Return [x, y] of the center of cell containing provided text 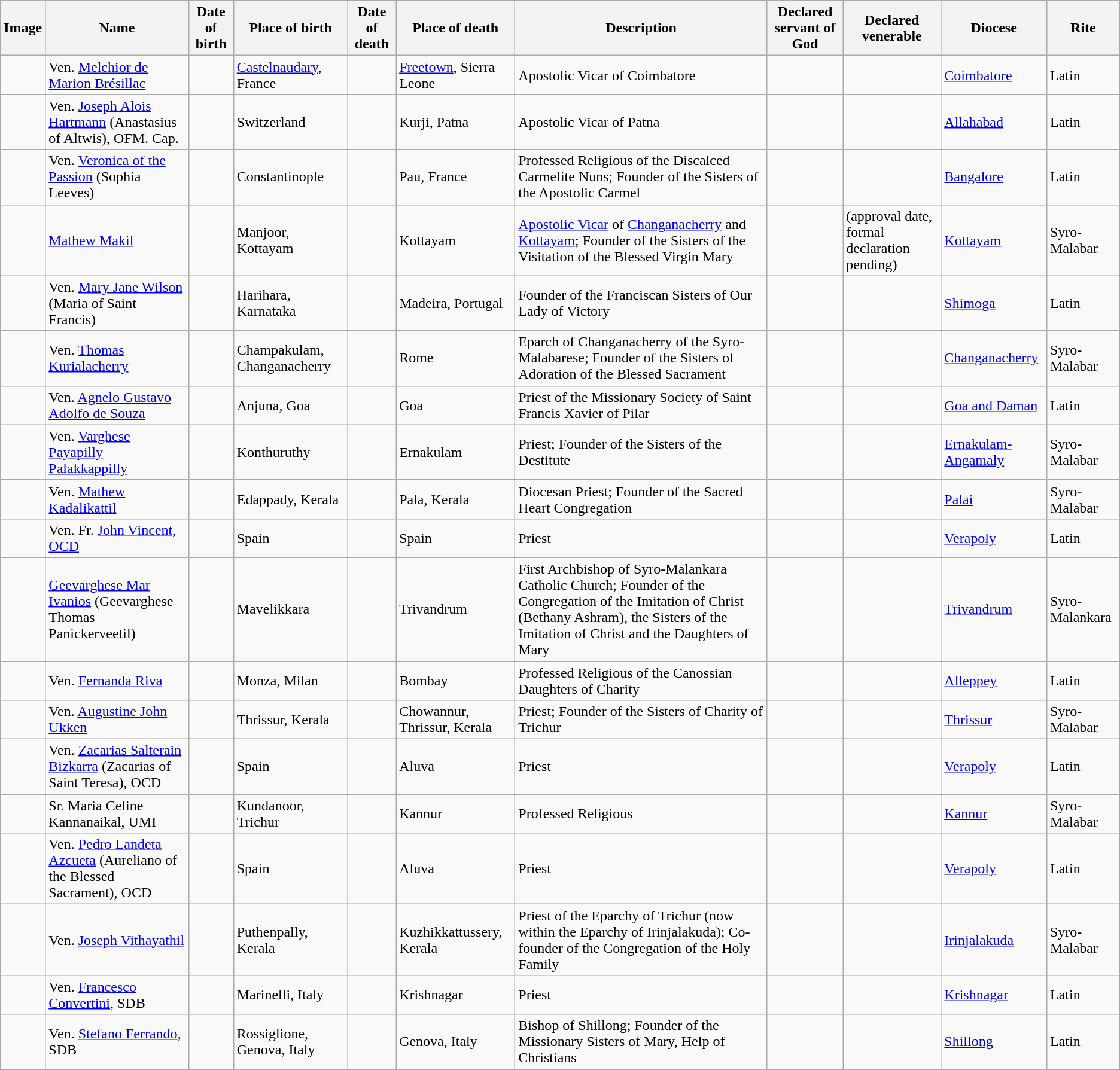
Priest; Founder of the Sisters of the Destitute [641, 452]
Constantinople [291, 177]
Ernakulam-Angamaly [994, 452]
Name [117, 28]
Bangalore [994, 177]
Ven. Agnelo Gustavo Adolfo de Souza [117, 406]
Puthenpally, Kerala [291, 940]
Professed Religious of the Discalced Carmelite Nuns; Founder of the Sisters of the Apostolic Carmel [641, 177]
Ven. Stefano Ferrando, SDB [117, 1042]
Eparch of Changanacherry of the Syro-Malabarese; Founder of the Sisters of Adoration of the Blessed Sacrament [641, 358]
Syro-Malankara [1083, 609]
Ven. Joseph Alois Hartmann (Anastasius of Altwis), OFM. Cap. [117, 122]
(approval date, formal declaration pending) [892, 240]
Shillong [994, 1042]
Anjuna, Goa [291, 406]
Bombay [456, 681]
Priest; Founder of the Sisters of Charity of Trichur [641, 720]
Bishop of Shillong; Founder of the Missionary Sisters of Mary, Help of Christians [641, 1042]
Apostolic Vicar of Patna [641, 122]
Freetown, Sierra Leone [456, 75]
Professed Religious [641, 813]
Rossiglione, Genova, Italy [291, 1042]
Pau, France [456, 177]
Ven. Varghese Payapilly Palakkappilly [117, 452]
Goa [456, 406]
Konthuruthy [291, 452]
Ven. Veronica of the Passion (Sophia Leeves) [117, 177]
Diocese [994, 28]
Goa and Daman [994, 406]
Kurji, Patna [456, 122]
Priest of the Eparchy of Trichur (now within the Eparchy of Irinjalakuda); Co-founder of the Congregation of the Holy Family [641, 940]
Sr. Maria Celine Kannanaikal, UMI [117, 813]
Ven. Fernanda Riva [117, 681]
Ven. Pedro Landeta Azcueta (Aureliano of the Blessed Sacrament), OCD [117, 868]
Ven. Zacarias Salterain Bizkarra (Zacarias of Saint Teresa), OCD [117, 767]
Rome [456, 358]
Image [23, 28]
Ven. Joseph Vithayathil [117, 940]
Diocesan Priest; Founder of the Sacred Heart Congregation [641, 499]
Ven. Francesco Convertini, SDB [117, 995]
Thrissur [994, 720]
Ven. Mary Jane Wilson (Maria of Saint Francis) [117, 303]
Switzerland [291, 122]
Champakulam, Changanacherry [291, 358]
Place of death [456, 28]
Coimbatore [994, 75]
Place of birth [291, 28]
Date of birth [211, 28]
Edappady, Kerala [291, 499]
Kuzhikkattussery, Kerala [456, 940]
Mavelikkara [291, 609]
Allahabad [994, 122]
Ven. Fr. John Vincent, OCD [117, 538]
Description [641, 28]
Alleppey [994, 681]
Manjoor, Kottayam [291, 240]
Castelnaudary, France [291, 75]
Mathew Makil [117, 240]
Kundanoor, Trichur [291, 813]
Irinjalakuda [994, 940]
Ven. Thomas Kurialacherry [117, 358]
Founder of the Franciscan Sisters of Our Lady of Victory [641, 303]
Ven. Augustine John Ukken [117, 720]
Rite [1083, 28]
Priest of the Missionary Society of Saint Francis Xavier of Pilar [641, 406]
Professed Religious of the Canossian Daughters of Charity [641, 681]
Pala, Kerala [456, 499]
Date of death [372, 28]
Changanacherry [994, 358]
Madeira, Portugal [456, 303]
Palai [994, 499]
Apostolic Vicar of Coimbatore [641, 75]
Marinelli, Italy [291, 995]
Chowannur, Thrissur, Kerala [456, 720]
Declared venerable [892, 28]
Harihara, Karnataka [291, 303]
Ven. Melchior de Marion Brésillac [117, 75]
Ernakulam [456, 452]
Shimoga [994, 303]
Thrissur, Kerala [291, 720]
Ven. Mathew Kadalikattil [117, 499]
Apostolic Vicar of Changanacherry and Kottayam; Founder of the Sisters of the Visitation of the Blessed Virgin Mary [641, 240]
Genova, Italy [456, 1042]
Declared servant of God [805, 28]
Monza, Milan [291, 681]
Geevarghese Mar Ivanios (Geevarghese Thomas Panickerveetil) [117, 609]
